Detect which cell encompasses the target text, then output its [X, Y] center coordinate. 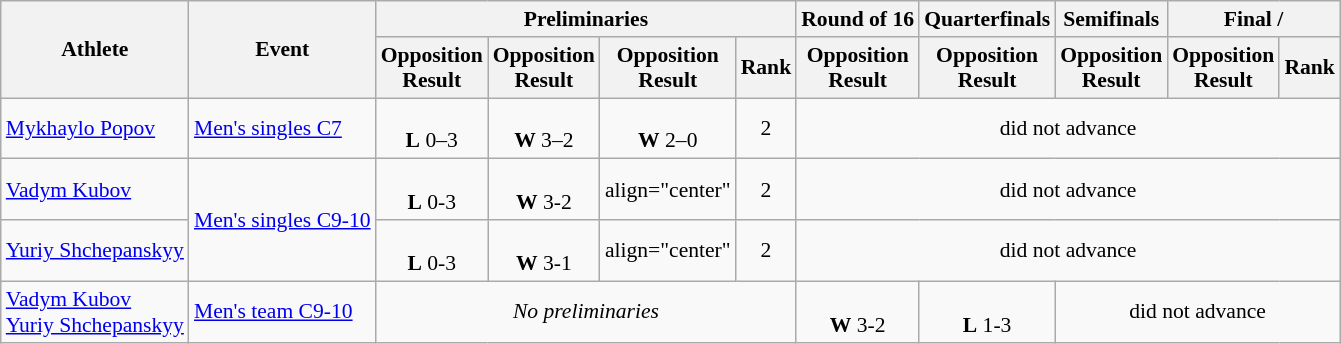
W 3-1 [544, 250]
W 2–0 [668, 128]
Quarterfinals [987, 19]
Preliminaries [586, 19]
L 1-3 [987, 312]
Final / [1254, 19]
Mykhaylo Popov [95, 128]
Vadym Kubov Yuriy Shchepanskyy [95, 312]
Vadym Kubov [95, 190]
Semifinals [1111, 19]
Men's singles C7 [282, 128]
L 0–3 [432, 128]
Men's singles C9-10 [282, 220]
Athlete [95, 50]
Men's team C9-10 [282, 312]
Round of 16 [858, 19]
Event [282, 50]
No preliminaries [586, 312]
Yuriy Shchepanskyy [95, 250]
W 3–2 [544, 128]
